From the cell containing the given text, extract its center point as [x, y] coordinate. 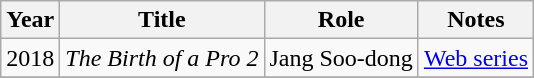
Notes [476, 20]
Role [341, 20]
The Birth of a Pro 2 [162, 58]
Jang Soo-dong [341, 58]
Web series [476, 58]
Title [162, 20]
Year [30, 20]
2018 [30, 58]
